Detect which cell encompasses the target text, then output its (X, Y) center coordinate. 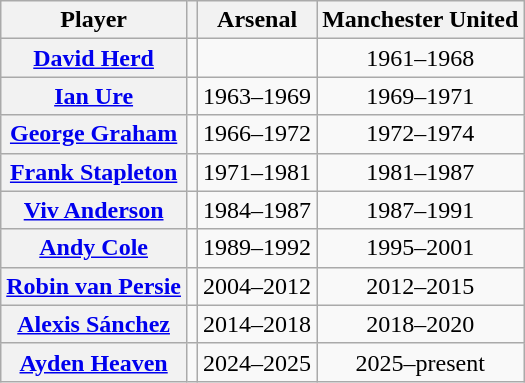
1971–1981 (258, 172)
Player (94, 20)
2014–2018 (258, 324)
Alexis Sánchez (94, 324)
1961–1968 (420, 58)
Ian Ure (94, 96)
Manchester United (420, 20)
1972–1974 (420, 134)
2025–present (420, 362)
David Herd (94, 58)
1963–1969 (258, 96)
1995–2001 (420, 248)
1966–1972 (258, 134)
Viv Anderson (94, 210)
1987–1991 (420, 210)
2012–2015 (420, 286)
2024–2025 (258, 362)
1984–1987 (258, 210)
Robin van Persie (94, 286)
George Graham (94, 134)
2018–2020 (420, 324)
1989–1992 (258, 248)
1969–1971 (420, 96)
Frank Stapleton (94, 172)
2004–2012 (258, 286)
Arsenal (258, 20)
Ayden Heaven (94, 362)
Andy Cole (94, 248)
1981–1987 (420, 172)
